Detect which cell encompasses the target text, then output its [x, y] center coordinate. 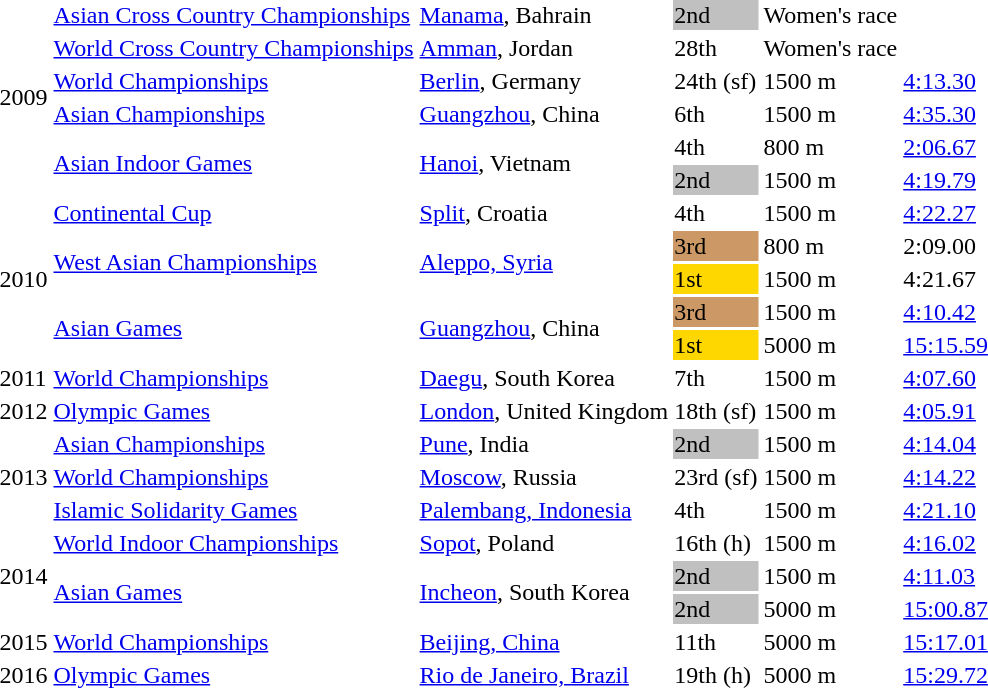
Daegu, South Korea [544, 378]
Continental Cup [234, 213]
28th [716, 48]
Olympic Games [234, 411]
West Asian Championships [234, 262]
World Indoor Championships [234, 543]
Manama, Bahrain [544, 15]
London, United Kingdom [544, 411]
6th [716, 114]
Amman, Jordan [544, 48]
World Cross Country Championships [234, 48]
24th (sf) [716, 81]
7th [716, 378]
Islamic Solidarity Games [234, 510]
Beijing, China [544, 642]
Palembang, Indonesia [544, 510]
Aleppo, Syria [544, 262]
11th [716, 642]
Moscow, Russia [544, 477]
Asian Cross Country Championships [234, 15]
Asian Indoor Games [234, 164]
16th (h) [716, 543]
Split, Croatia [544, 213]
Hanoi, Vietnam [544, 164]
23rd (sf) [716, 477]
Incheon, South Korea [544, 592]
Berlin, Germany [544, 81]
Sopot, Poland [544, 543]
Pune, India [544, 444]
18th (sf) [716, 411]
